Return (X, Y) of the center of cell containing provided text 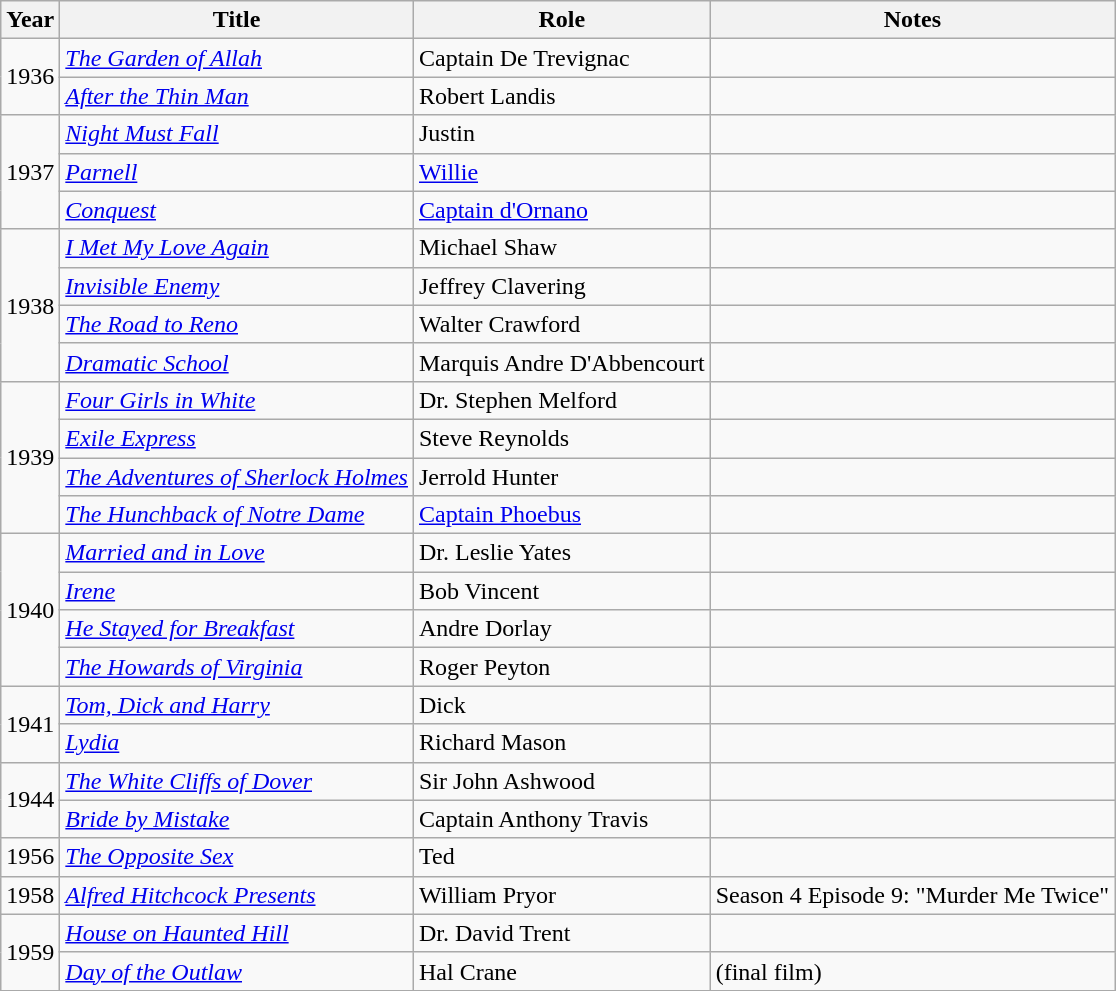
Parnell (237, 172)
He Stayed for Breakfast (237, 629)
Ted (562, 857)
Willie (562, 172)
Role (562, 20)
Jerrold Hunter (562, 477)
Dr. David Trent (562, 933)
Alfred Hitchcock Presents (237, 895)
1959 (30, 952)
1958 (30, 895)
Title (237, 20)
1938 (30, 305)
The Opposite Sex (237, 857)
(final film) (912, 971)
1936 (30, 77)
The Road to Reno (237, 324)
1939 (30, 457)
1944 (30, 800)
Walter Crawford (562, 324)
Bride by Mistake (237, 819)
Bob Vincent (562, 591)
Justin (562, 134)
I Met My Love Again (237, 248)
1941 (30, 724)
Season 4 Episode 9: "Murder Me Twice" (912, 895)
Andre Dorlay (562, 629)
Captain Phoebus (562, 515)
Marquis Andre D'Abbencourt (562, 362)
Lydia (237, 743)
The Howards of Virginia (237, 667)
After the Thin Man (237, 96)
The White Cliffs of Dover (237, 781)
Year (30, 20)
Michael Shaw (562, 248)
Tom, Dick and Harry (237, 705)
Exile Express (237, 438)
Hal Crane (562, 971)
The Garden of Allah (237, 58)
Night Must Fall (237, 134)
Captain De Trevignac (562, 58)
Dr. Stephen Melford (562, 400)
1956 (30, 857)
Notes (912, 20)
Dramatic School (237, 362)
The Hunchback of Notre Dame (237, 515)
Captain Anthony Travis (562, 819)
Invisible Enemy (237, 286)
Dr. Leslie Yates (562, 553)
Steve Reynolds (562, 438)
Sir John Ashwood (562, 781)
Married and in Love (237, 553)
Jeffrey Clavering (562, 286)
1937 (30, 172)
1940 (30, 610)
The Adventures of Sherlock Holmes (237, 477)
Four Girls in White (237, 400)
Dick (562, 705)
William Pryor (562, 895)
Conquest (237, 210)
Roger Peyton (562, 667)
Captain d'Ornano (562, 210)
House on Haunted Hill (237, 933)
Irene (237, 591)
Robert Landis (562, 96)
Day of the Outlaw (237, 971)
Richard Mason (562, 743)
